Capture the cell that displays the provided text and extract its [x, y] central coordinate. 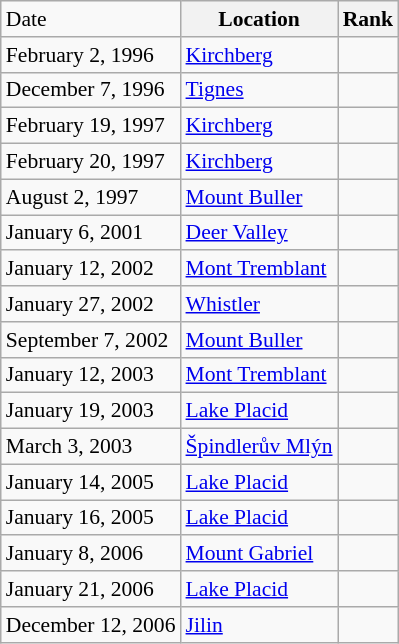
January 12, 2002 [91, 269]
August 2, 1997 [91, 197]
Mount Gabriel [260, 554]
Špindlerův Mlýn [260, 447]
December 12, 2006 [91, 625]
January 27, 2002 [91, 304]
Whistler [260, 304]
January 19, 2003 [91, 411]
January 12, 2003 [91, 375]
Jilin [260, 625]
January 6, 2001 [91, 233]
February 19, 1997 [91, 126]
March 3, 2003 [91, 447]
Deer Valley [260, 233]
Location [260, 19]
January 14, 2005 [91, 482]
Date [91, 19]
January 8, 2006 [91, 554]
January 16, 2005 [91, 518]
Tignes [260, 90]
January 21, 2006 [91, 589]
December 7, 1996 [91, 90]
February 20, 1997 [91, 162]
February 2, 1996 [91, 55]
September 7, 2002 [91, 340]
Rank [368, 19]
